Find where the given text appears and provide that cell's center as [x, y] coordinate. 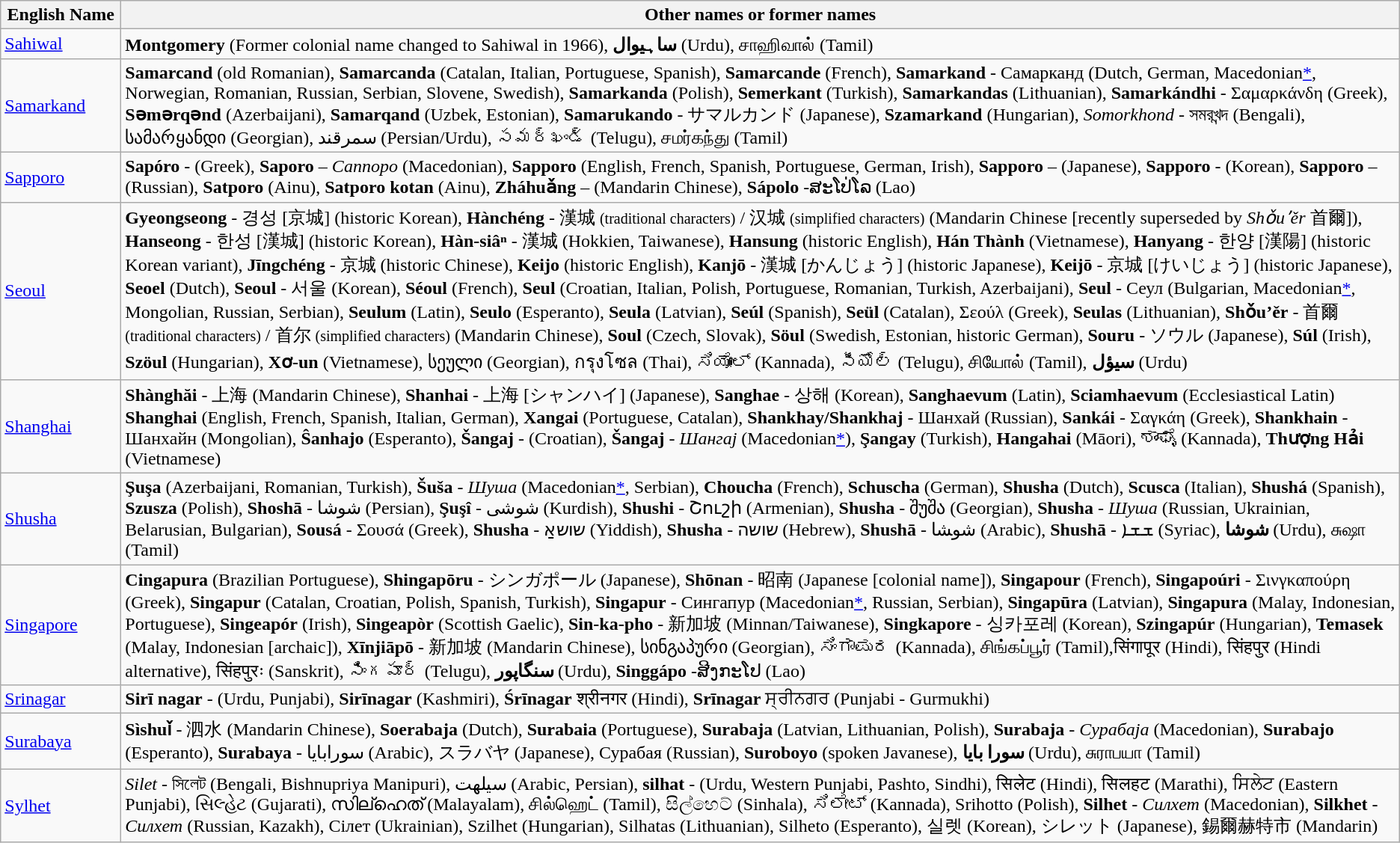
Srinagar [61, 699]
English Name [61, 15]
Samarkand [61, 105]
Singapore [61, 625]
Surabaya [61, 741]
Seoul [61, 291]
Shusha [61, 519]
Shanghai [61, 426]
Sirī nagar - (Urdu, Punjabi), Sirīnagar (Kashmiri), Śrīnagar श्रीनगर (Hindi), Srīnagar ਸ੍ਰੀਨਗਰ (Punjabi - Gurmukhi) [760, 699]
Sylhet [61, 806]
Sahiwal [61, 44]
Other names or former names [760, 15]
Montgomery (Former colonial name changed to Sahiwal in 1966), ساہیوال (Urdu), சாஹிவால் (Tamil) [760, 44]
Sapporo [61, 177]
